Determine the [x, y] coordinate at the center of the cell enclosing the given text.  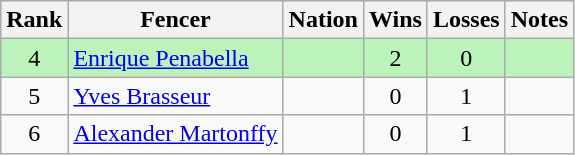
Alexander Martonffy [176, 134]
Yves Brasseur [176, 96]
Nation [323, 20]
Fencer [176, 20]
4 [34, 58]
Losses [466, 20]
6 [34, 134]
Notes [539, 20]
Enrique Penabella [176, 58]
5 [34, 96]
Wins [395, 20]
2 [395, 58]
Rank [34, 20]
